Provide the (x, y) coordinate of the cell's center where the given text is located.  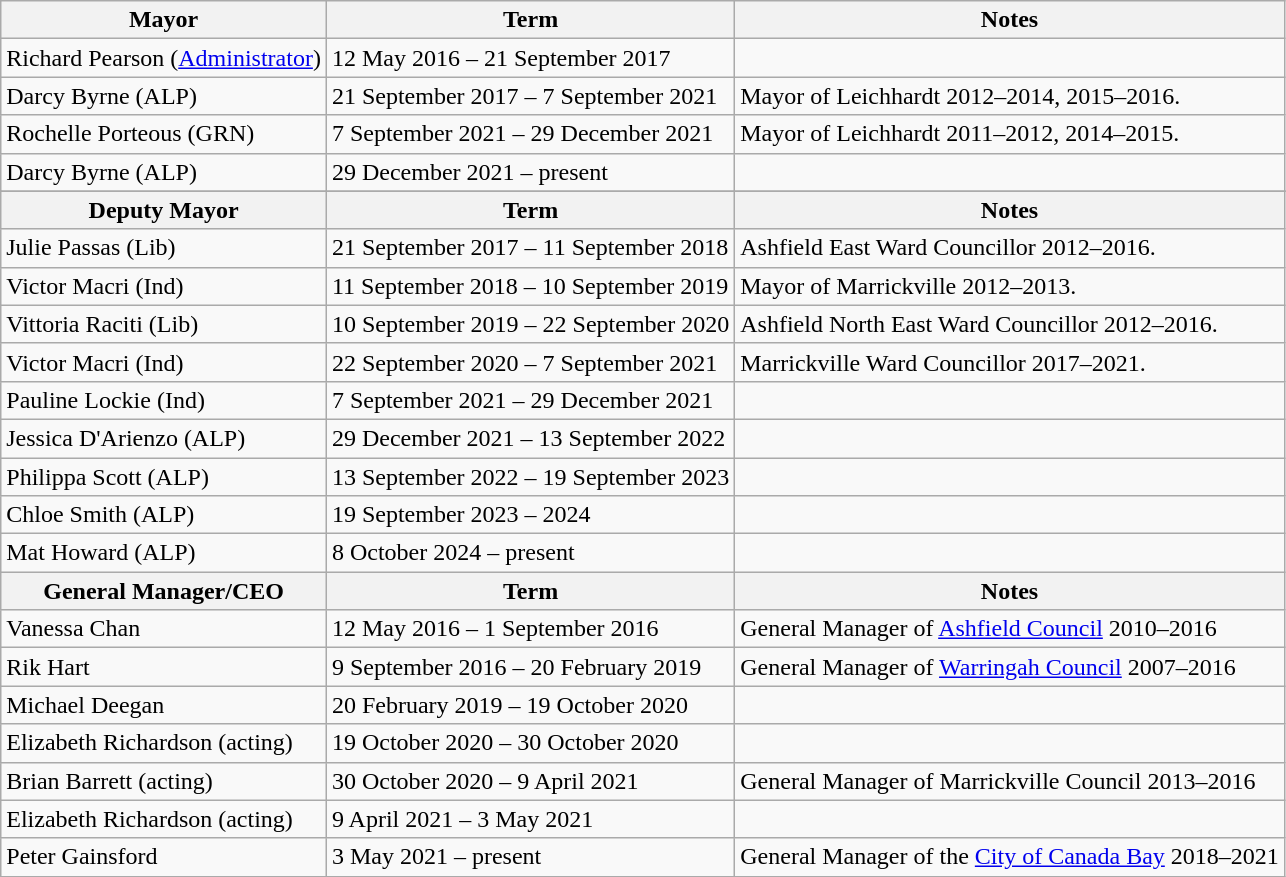
General Manager of Marrickville Council 2013–2016 (1010, 781)
13 September 2022 – 19 September 2023 (530, 477)
Mat Howard (ALP) (164, 553)
Mayor (164, 20)
19 September 2023 – 2024 (530, 515)
Vittoria Raciti (Lib) (164, 324)
Ashfield East Ward Councillor 2012–2016. (1010, 248)
29 December 2021 – 13 September 2022 (530, 438)
29 December 2021 – present (530, 172)
Pauline Lockie (Ind) (164, 400)
Ashfield North East Ward Councillor 2012–2016. (1010, 324)
Rik Hart (164, 667)
Brian Barrett (acting) (164, 781)
Marrickville Ward Councillor 2017–2021. (1010, 362)
Mayor of Leichhardt 2011–2012, 2014–2015. (1010, 134)
Philippa Scott (ALP) (164, 477)
10 September 2019 – 22 September 2020 (530, 324)
General Manager of the City of Canada Bay 2018–2021 (1010, 857)
Michael Deegan (164, 705)
General Manager/CEO (164, 591)
21 September 2017 – 11 September 2018 (530, 248)
9 September 2016 – 20 February 2019 (530, 667)
Julie Passas (Lib) (164, 248)
9 April 2021 – 3 May 2021 (530, 819)
22 September 2020 – 7 September 2021 (530, 362)
12 May 2016 – 1 September 2016 (530, 629)
General Manager of Ashfield Council 2010–2016 (1010, 629)
Rochelle Porteous (GRN) (164, 134)
21 September 2017 – 7 September 2021 (530, 96)
3 May 2021 – present (530, 857)
8 October 2024 – present (530, 553)
Mayor of Leichhardt 2012–2014, 2015–2016. (1010, 96)
Deputy Mayor (164, 210)
Mayor of Marrickville 2012–2013. (1010, 286)
Vanessa Chan (164, 629)
30 October 2020 – 9 April 2021 (530, 781)
General Manager of Warringah Council 2007–2016 (1010, 667)
Chloe Smith (ALP) (164, 515)
Richard Pearson (Administrator) (164, 58)
19 October 2020 – 30 October 2020 (530, 743)
20 February 2019 – 19 October 2020 (530, 705)
12 May 2016 – 21 September 2017 (530, 58)
Jessica D'Arienzo (ALP) (164, 438)
Peter Gainsford (164, 857)
11 September 2018 – 10 September 2019 (530, 286)
